Scan for the cell matching the given text and deliver its [x, y] coordinate at center. 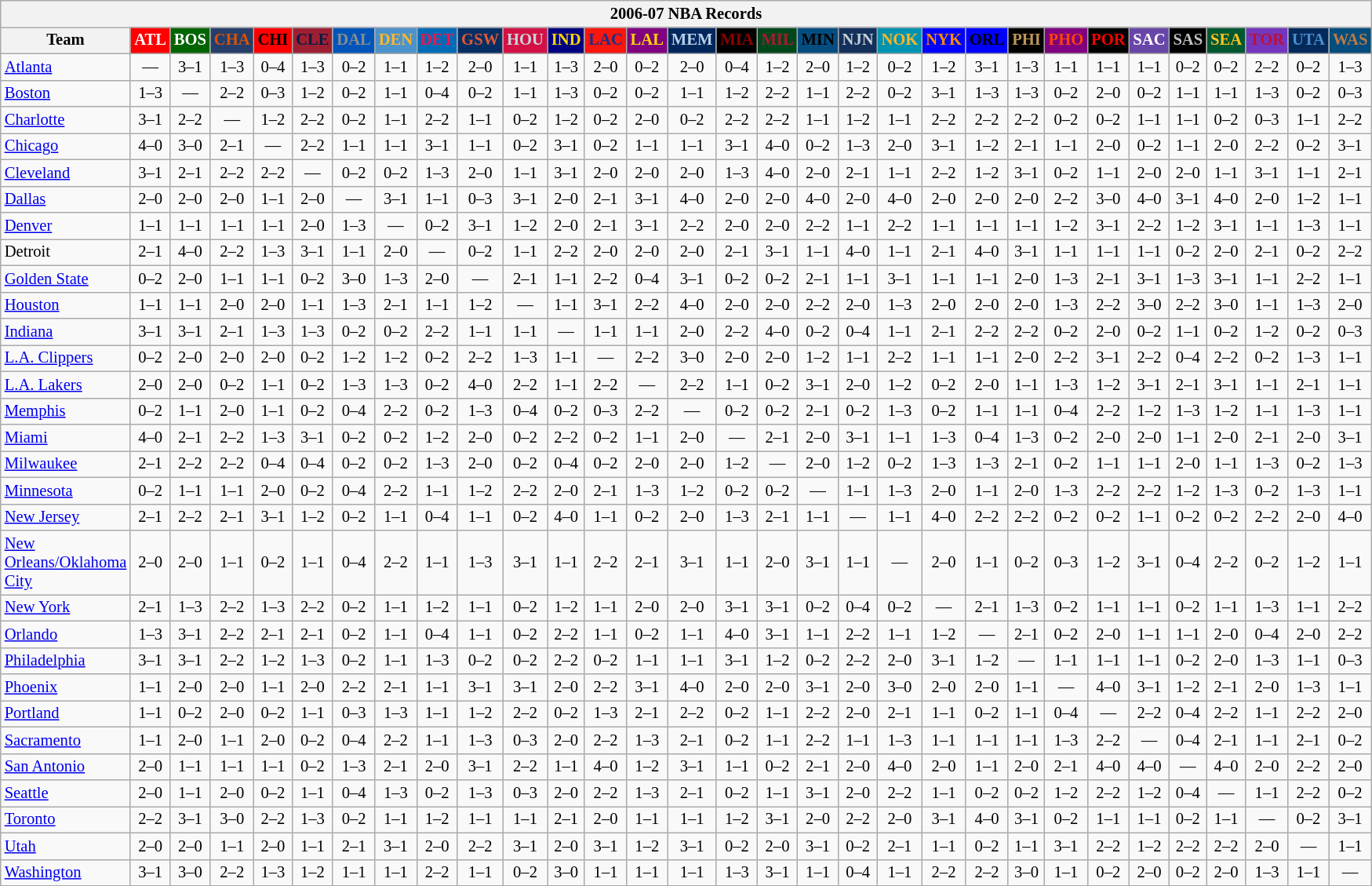
Chicago [66, 146]
New York [66, 607]
L.A. Lakers [66, 385]
NOK [901, 40]
ATL [151, 40]
NYK [944, 40]
Cleveland [66, 173]
2006-07 NBA Records [686, 13]
MIA [737, 40]
MEM [692, 40]
L.A. Clippers [66, 358]
Milwaukee [66, 464]
DAL [353, 40]
Golden State [66, 279]
PHI [1026, 40]
Atlanta [66, 67]
Dallas [66, 199]
Memphis [66, 411]
Boston [66, 93]
Denver [66, 225]
CHA [232, 40]
BOS [190, 40]
HOU [526, 40]
CHI [273, 40]
CLE [312, 40]
Portland [66, 713]
Houston [66, 305]
Toronto [66, 819]
Team [66, 40]
Orlando [66, 634]
UTA [1308, 40]
Washington [66, 873]
SAC [1148, 40]
SAS [1188, 40]
PHO [1066, 40]
TOR [1267, 40]
NJN [858, 40]
Detroit [66, 252]
Phoenix [66, 687]
San Antonio [66, 767]
LAC [606, 40]
LAL [647, 40]
New Jersey [66, 517]
MIL [778, 40]
DEN [395, 40]
POR [1108, 40]
SEA [1226, 40]
Sacramento [66, 740]
GSW [480, 40]
Charlotte [66, 120]
Indiana [66, 332]
DET [437, 40]
WAS [1350, 40]
IND [566, 40]
Utah [66, 846]
Seattle [66, 793]
Miami [66, 437]
Philadelphia [66, 661]
New Orleans/Oklahoma City [66, 563]
MIN [818, 40]
Minnesota [66, 490]
ORL [987, 40]
